From the cell containing the given text, extract its center point as (X, Y) coordinate. 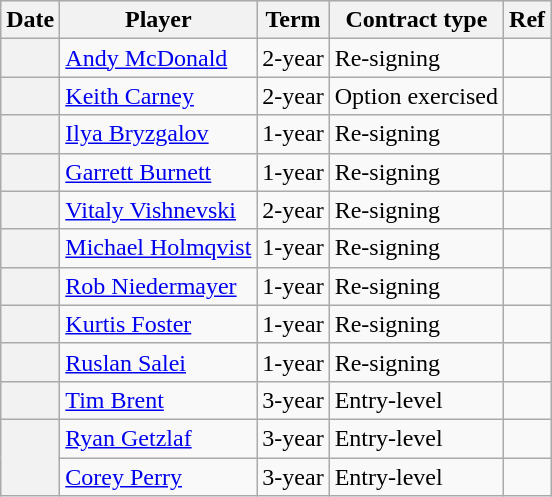
Term (293, 20)
Contract type (416, 20)
Ruslan Salei (158, 362)
Corey Perry (158, 477)
Tim Brent (158, 400)
Date (30, 20)
Vitaly Vishnevski (158, 210)
Garrett Burnett (158, 172)
Ryan Getzlaf (158, 438)
Kurtis Foster (158, 324)
Keith Carney (158, 96)
Option exercised (416, 96)
Player (158, 20)
Rob Niedermayer (158, 286)
Michael Holmqvist (158, 248)
Andy McDonald (158, 58)
Ilya Bryzgalov (158, 134)
Ref (528, 20)
